Pinpoint the cell where the given text exists, returning its (x, y) midpoint coordinate. 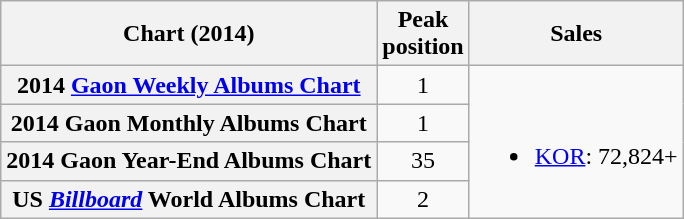
2 (423, 199)
35 (423, 161)
KOR: 72,824+ (576, 142)
2014 Gaon Weekly Albums Chart (189, 85)
US Billboard World Albums Chart (189, 199)
Chart (2014) (189, 34)
2014 Gaon Year-End Albums Chart (189, 161)
2014 Gaon Monthly Albums Chart (189, 123)
Sales (576, 34)
Peakposition (423, 34)
